From the cell containing the given text, extract its center point as (X, Y) coordinate. 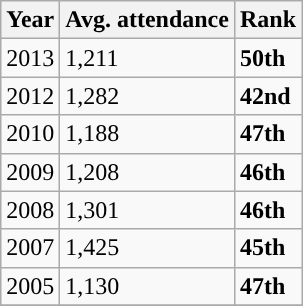
42nd (268, 96)
Avg. attendance (148, 20)
2010 (30, 134)
1,425 (148, 248)
Year (30, 20)
45th (268, 248)
1,208 (148, 172)
1,211 (148, 58)
1,130 (148, 286)
1,282 (148, 96)
2007 (30, 248)
1,188 (148, 134)
2008 (30, 210)
Rank (268, 20)
2013 (30, 58)
1,301 (148, 210)
2009 (30, 172)
50th (268, 58)
2005 (30, 286)
2012 (30, 96)
